Return (x, y) of the center of cell containing provided text 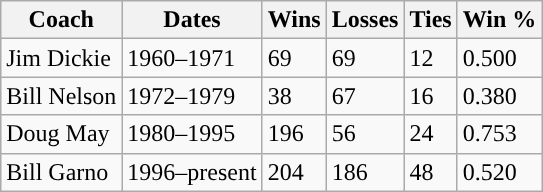
0.500 (500, 58)
196 (294, 134)
186 (365, 172)
Coach (62, 20)
16 (430, 96)
12 (430, 58)
1972–1979 (192, 96)
Dates (192, 20)
Doug May (62, 134)
0.380 (500, 96)
Bill Nelson (62, 96)
0.520 (500, 172)
Wins (294, 20)
Losses (365, 20)
0.753 (500, 134)
Ties (430, 20)
Win % (500, 20)
67 (365, 96)
Jim Dickie (62, 58)
1996–present (192, 172)
Bill Garno (62, 172)
1980–1995 (192, 134)
24 (430, 134)
48 (430, 172)
38 (294, 96)
1960–1971 (192, 58)
204 (294, 172)
56 (365, 134)
